Identify which cell holds the provided text, then report its [X, Y] central coordinate. 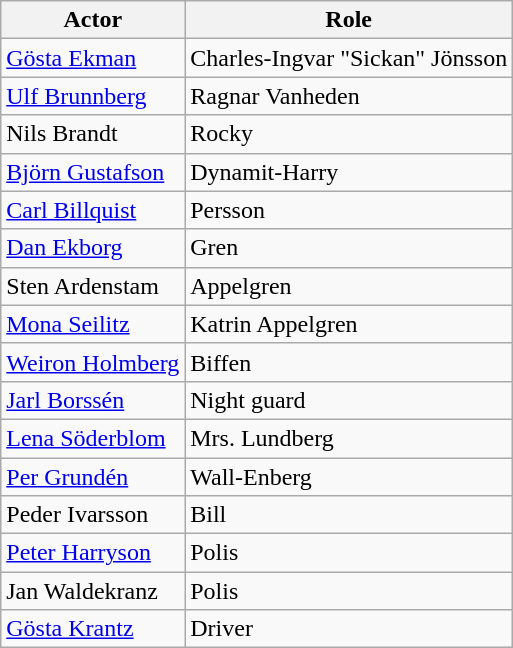
Persson [349, 210]
Lena Söderblom [93, 438]
Katrin Appelgren [349, 324]
Role [349, 20]
Wall-Enberg [349, 477]
Night guard [349, 400]
Gösta Ekman [93, 58]
Peder Ivarsson [93, 515]
Biffen [349, 362]
Dynamit-Harry [349, 172]
Bill [349, 515]
Rocky [349, 134]
Charles-Ingvar "Sickan" Jönsson [349, 58]
Nils Brandt [93, 134]
Björn Gustafson [93, 172]
Weiron Holmberg [93, 362]
Dan Ekborg [93, 248]
Jarl Borssén [93, 400]
Ragnar Vanheden [349, 96]
Sten Ardenstam [93, 286]
Mona Seilitz [93, 324]
Per Grundén [93, 477]
Driver [349, 629]
Gösta Krantz [93, 629]
Ulf Brunnberg [93, 96]
Actor [93, 20]
Mrs. Lundberg [349, 438]
Carl Billquist [93, 210]
Appelgren [349, 286]
Peter Harryson [93, 553]
Gren [349, 248]
Jan Waldekranz [93, 591]
